Return (x, y) of the center of cell containing provided text 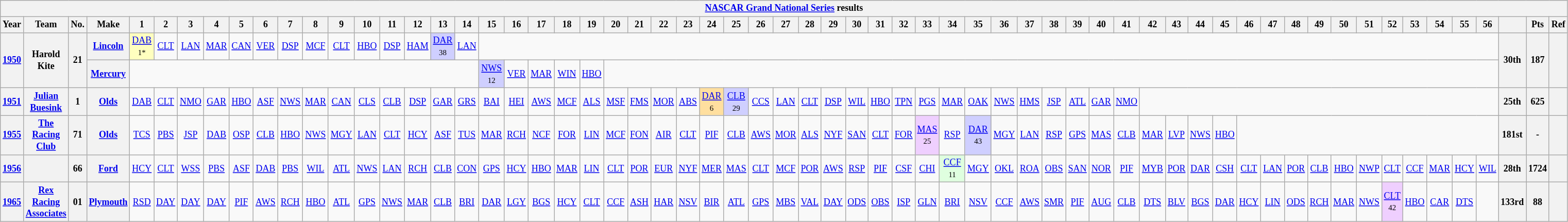
DAR43 (978, 135)
9 (341, 25)
OSP (241, 135)
45 (1225, 25)
Julian Buesink (46, 101)
Make (108, 25)
19 (591, 25)
1724 (1538, 168)
47 (1273, 25)
17 (541, 25)
DAR6 (712, 101)
48 (1296, 25)
OKL (1004, 168)
HAR (663, 202)
56 (1488, 25)
71 (77, 135)
37 (1030, 25)
TCS (142, 135)
50 (1344, 25)
MBS (786, 202)
ABS (688, 101)
SMR (1054, 202)
CSF (904, 168)
Mercury (108, 74)
1950 (12, 60)
20 (616, 25)
5 (241, 25)
40 (1101, 25)
DAB1* (142, 46)
51 (1369, 25)
25th (1512, 101)
LGY (516, 202)
WSS (191, 168)
26 (760, 25)
24 (712, 25)
33 (927, 25)
CLT42 (1392, 202)
Team (46, 25)
NWS12 (492, 74)
AIR (663, 135)
WIN (567, 74)
88 (1538, 202)
3 (191, 25)
MAS25 (927, 135)
Ford (108, 168)
NASCAR Grand National Series results (784, 8)
Pts (1538, 25)
52 (1392, 25)
CLS (367, 101)
ASH (640, 202)
MER (712, 168)
HAM (417, 46)
16 (516, 25)
66 (77, 168)
18 (567, 25)
CON (467, 168)
BAI (492, 101)
Harold Kite (46, 60)
GRS (467, 101)
AUG (1101, 202)
1955 (12, 135)
ROA (1030, 168)
CCF11 (952, 168)
23 (688, 25)
No. (77, 25)
29 (833, 25)
32 (904, 25)
27 (786, 25)
28th (1512, 168)
46 (1249, 25)
HMS (1030, 101)
30 (857, 25)
28 (810, 25)
41 (1127, 25)
TUS (467, 135)
- (1538, 135)
TPN (904, 101)
15 (492, 25)
NWP (1369, 168)
181st (1512, 135)
2 (166, 25)
187 (1538, 60)
625 (1538, 101)
30th (1512, 60)
44 (1200, 25)
CSH (1225, 168)
7 (291, 25)
10 (367, 25)
FON (640, 135)
54 (1440, 25)
35 (978, 25)
FMS (640, 101)
1965 (12, 202)
VAL (810, 202)
Plymouth (108, 202)
CCS (760, 101)
MSF (616, 101)
1956 (12, 168)
38 (1054, 25)
Lincoln (108, 46)
NCF (541, 135)
HEI (516, 101)
4 (216, 25)
MYB (1152, 168)
34 (952, 25)
8 (316, 25)
53 (1414, 25)
GLN (927, 202)
EUR (663, 168)
OAK (978, 101)
Year (12, 25)
31 (881, 25)
36 (1004, 25)
CAR (1440, 202)
133rd (1512, 202)
14 (467, 25)
6 (266, 25)
PGS (927, 101)
BIR (712, 202)
BLV (1177, 202)
12 (417, 25)
39 (1078, 25)
RSD (142, 202)
NOR (1101, 168)
Rex Racing Associates (46, 202)
13 (443, 25)
25 (736, 25)
1951 (12, 101)
CHI (927, 168)
55 (1465, 25)
ISP (904, 202)
43 (1177, 25)
The Racing Club (46, 135)
49 (1319, 25)
Ref (1558, 25)
LVP (1177, 135)
01 (77, 202)
22 (663, 25)
42 (1152, 25)
11 (393, 25)
DAR38 (443, 46)
CLB29 (736, 101)
